Return the (x, y) coordinate for the center point of the cell that contains the specified text.  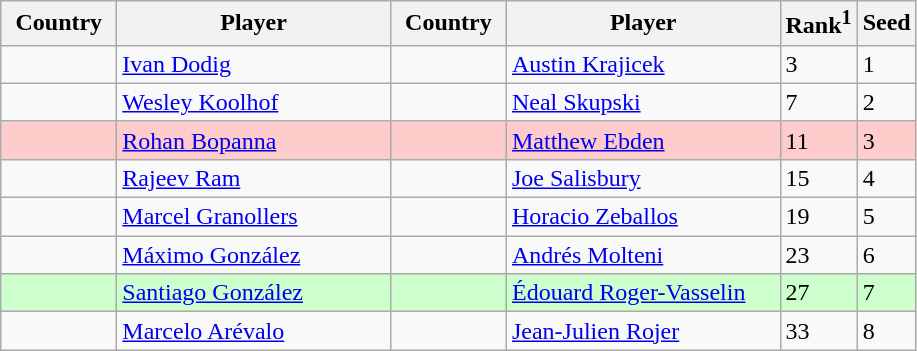
2 (886, 102)
Jean-Julien Rojer (643, 331)
8 (886, 331)
1 (886, 64)
Rohan Bopanna (254, 140)
15 (818, 178)
Neal Skupski (643, 102)
6 (886, 255)
Rajeev Ram (254, 178)
Austin Krajicek (643, 64)
Matthew Ebden (643, 140)
Marcel Granollers (254, 217)
Rank1 (818, 24)
Édouard Roger-Vasselin (643, 293)
Horacio Zeballos (643, 217)
Joe Salisbury (643, 178)
27 (818, 293)
23 (818, 255)
33 (818, 331)
11 (818, 140)
Andrés Molteni (643, 255)
19 (818, 217)
Marcelo Arévalo (254, 331)
5 (886, 217)
4 (886, 178)
Santiago González (254, 293)
Seed (886, 24)
Máximo González (254, 255)
Ivan Dodig (254, 64)
Wesley Koolhof (254, 102)
